Detect which cell encompasses the target text, then output its [x, y] center coordinate. 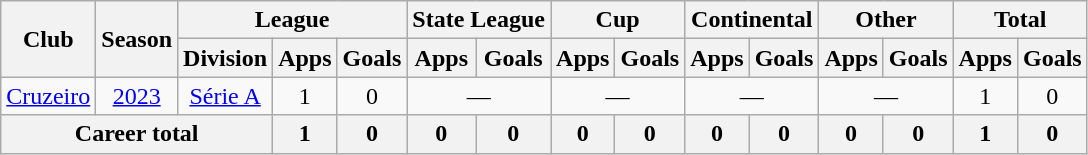
Continental [752, 20]
Cruzeiro [48, 96]
Cup [618, 20]
Club [48, 39]
Career total [137, 134]
Other [886, 20]
League [292, 20]
Division [226, 58]
Total [1020, 20]
State League [479, 20]
Season [137, 39]
2023 [137, 96]
Série A [226, 96]
